Extract the [x, y] coordinate from the center of the cell holding the provided text.  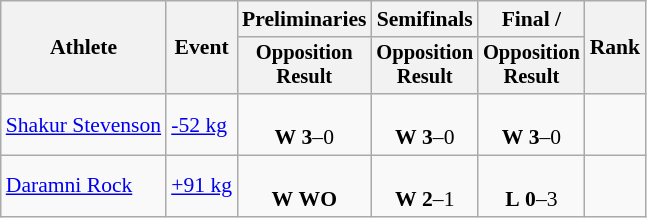
+91 kg [202, 186]
Preliminaries [304, 19]
Final / [532, 19]
W 2–1 [424, 186]
Rank [616, 48]
L 0–3 [532, 186]
W WO [304, 186]
Shakur Stevenson [84, 124]
Athlete [84, 48]
-52 kg [202, 124]
Event [202, 48]
Semifinals [424, 19]
Daramni Rock [84, 186]
